Locate the cell with the specified text and output its [X, Y] center coordinate. 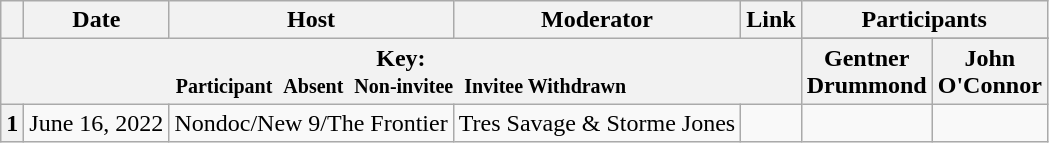
Key: Participant Absent Non-invitee Invitee Withdrawn [401, 72]
Nondoc/New 9/The Frontier [311, 123]
JohnO'Connor [990, 72]
Link [771, 20]
Date [96, 20]
Participants [924, 20]
GentnerDrummond [866, 72]
Host [311, 20]
Moderator [597, 20]
Tres Savage & Storme Jones [597, 123]
June 16, 2022 [96, 123]
1 [12, 123]
